Locate the cell with the specified text and output its [X, Y] center coordinate. 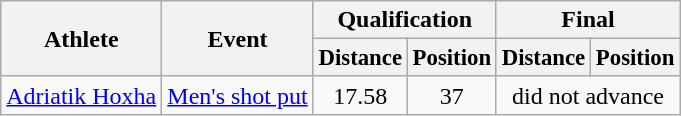
17.58 [360, 95]
37 [452, 95]
Athlete [82, 39]
Adriatik Hoxha [82, 95]
Qualification [404, 20]
Men's shot put [238, 95]
Final [588, 20]
Event [238, 39]
did not advance [588, 95]
